Extract the [x, y] coordinate from the center of the cell holding the provided text.  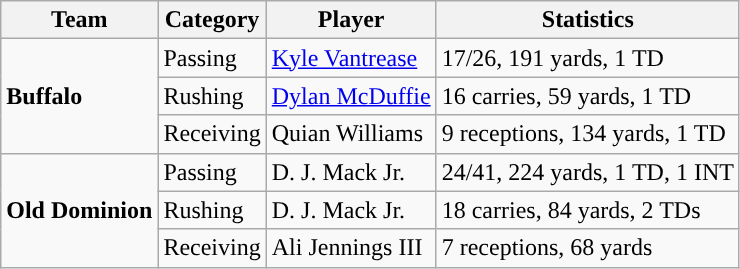
Player [351, 20]
18 carries, 84 yards, 2 TDs [588, 210]
Category [212, 20]
Kyle Vantrease [351, 58]
Statistics [588, 20]
9 receptions, 134 yards, 1 TD [588, 134]
16 carries, 59 yards, 1 TD [588, 96]
Team [80, 20]
17/26, 191 yards, 1 TD [588, 58]
Dylan McDuffie [351, 96]
Old Dominion [80, 210]
Buffalo [80, 96]
Ali Jennings III [351, 248]
24/41, 224 yards, 1 TD, 1 INT [588, 172]
7 receptions, 68 yards [588, 248]
Quian Williams [351, 134]
